Identify which cell holds the provided text, then report its (X, Y) central coordinate. 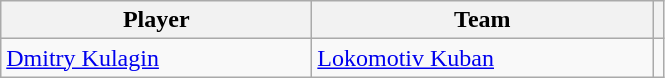
Player (156, 20)
Team (482, 20)
Lokomotiv Kuban (482, 58)
Dmitry Kulagin (156, 58)
